Extract the (X, Y) coordinate from the center of the cell holding the provided text.  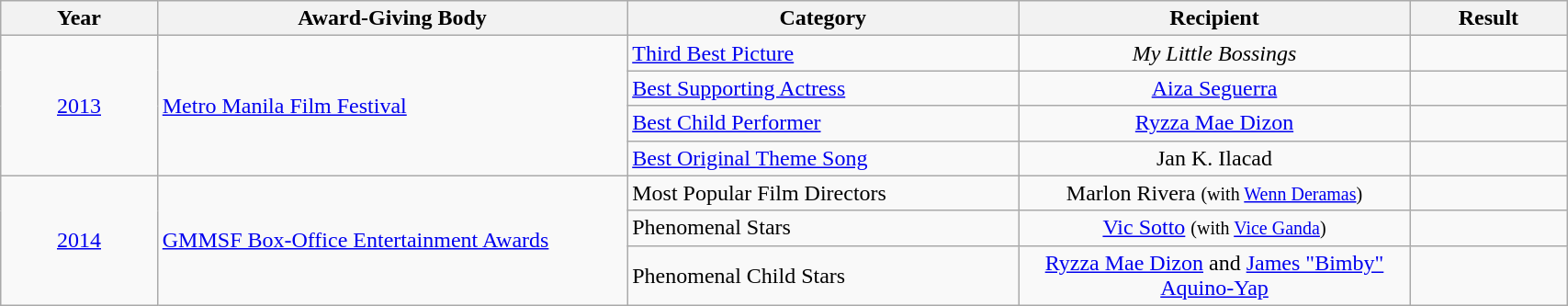
Best Child Performer (823, 123)
Jan K. Ilacad (1214, 158)
Vic Sotto (with Vice Ganda) (1214, 228)
Best Original Theme Song (823, 158)
Ryzza Mae Dizon (1214, 123)
Most Popular Film Directors (823, 193)
Category (823, 18)
2014 (79, 241)
Year (79, 18)
Metro Manila Film Festival (391, 106)
Phenomenal Stars (823, 228)
Result (1488, 18)
Third Best Picture (823, 53)
Aiza Seguerra (1214, 88)
Ryzza Mae Dizon and James "Bimby" Aquino-Yap (1214, 276)
Phenomenal Child Stars (823, 276)
Marlon Rivera (with Wenn Deramas) (1214, 193)
2013 (79, 106)
Recipient (1214, 18)
My Little Bossings (1214, 53)
GMMSF Box-Office Entertainment Awards (391, 241)
Best Supporting Actress (823, 88)
Award-Giving Body (391, 18)
